Output the (X, Y) coordinate of the center of the cell containing the given text.  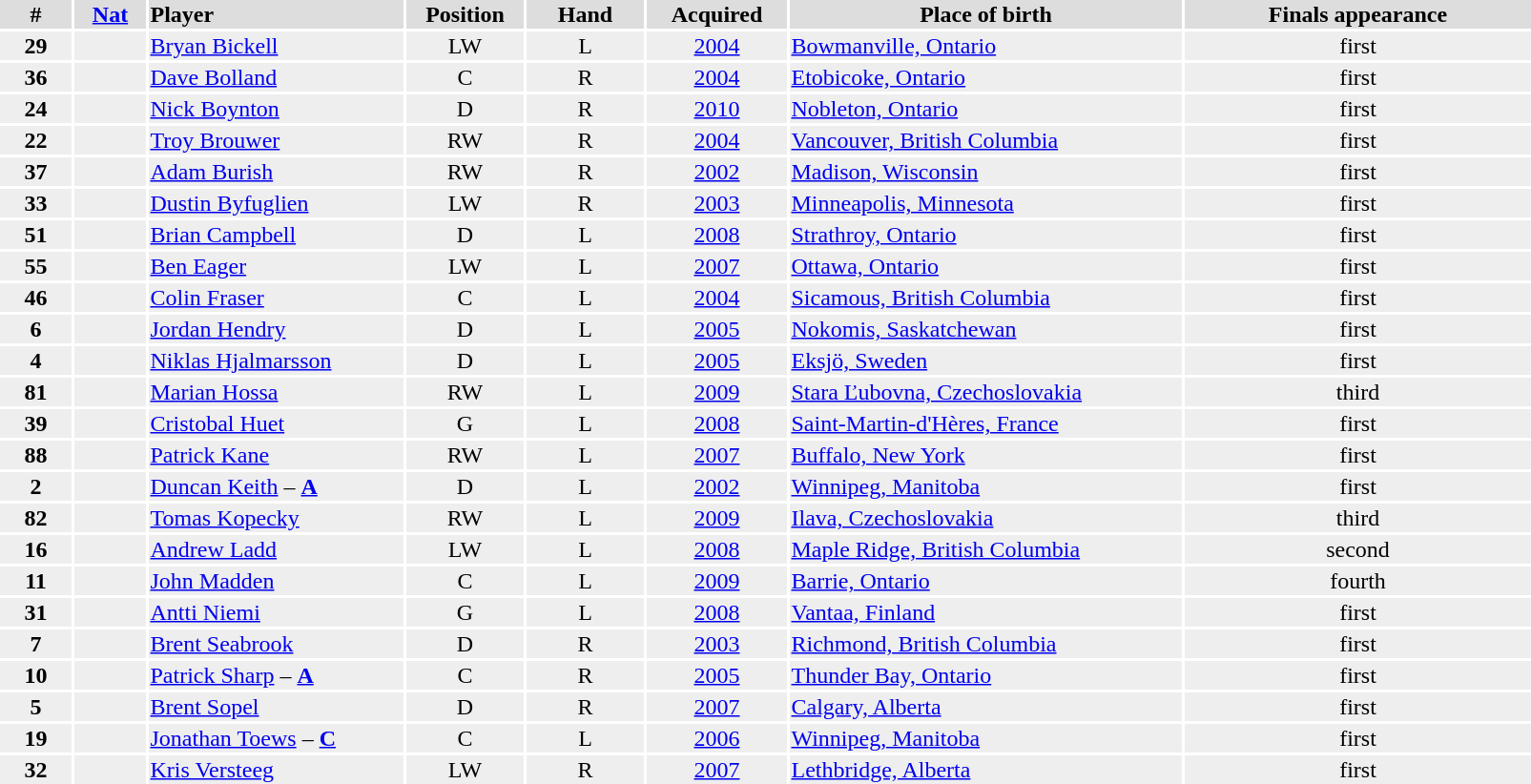
Nokomis, Saskatchewan (986, 329)
Niklas Hjalmarsson (277, 361)
Marian Hossa (277, 392)
22 (36, 140)
36 (36, 77)
Madison, Wisconsin (986, 172)
Patrick Sharp – A (277, 675)
24 (36, 109)
Nat (111, 14)
Position (466, 14)
5 (36, 707)
Maple Ridge, British Columbia (986, 549)
Vancouver, British Columbia (986, 140)
37 (36, 172)
Ben Eager (277, 266)
6 (36, 329)
Finals appearance (1358, 14)
Buffalo, New York (986, 455)
Place of birth (986, 14)
51 (36, 235)
Bryan Bickell (277, 46)
Eksjö, Sweden (986, 361)
Vantaa, Finland (986, 612)
Andrew Ladd (277, 549)
16 (36, 549)
Jordan Hendry (277, 329)
81 (36, 392)
Stara Ľubovna, Czechoslovakia (986, 392)
Strathroy, Ontario (986, 235)
Thunder Bay, Ontario (986, 675)
Sicamous, British Columbia (986, 298)
Saint-Martin-d'Hères, France (986, 423)
Kris Versteeg (277, 770)
Lethbridge, Alberta (986, 770)
Tomas Kopecky (277, 518)
10 (36, 675)
Nobleton, Ontario (986, 109)
29 (36, 46)
Patrick Kane (277, 455)
Ottawa, Ontario (986, 266)
fourth (1358, 581)
33 (36, 203)
Brian Campbell (277, 235)
Duncan Keith – A (277, 486)
Richmond, British Columbia (986, 644)
second (1358, 549)
Acquired (717, 14)
Brent Seabrook (277, 644)
46 (36, 298)
Calgary, Alberta (986, 707)
Adam Burish (277, 172)
Player (277, 14)
Minneapolis, Minnesota (986, 203)
11 (36, 581)
Barrie, Ontario (986, 581)
Brent Sopel (277, 707)
32 (36, 770)
Cristobal Huet (277, 423)
Etobicoke, Ontario (986, 77)
2006 (717, 738)
Bowmanville, Ontario (986, 46)
Antti Niemi (277, 612)
55 (36, 266)
# (36, 14)
7 (36, 644)
Dustin Byfuglien (277, 203)
88 (36, 455)
Dave Bolland (277, 77)
2 (36, 486)
31 (36, 612)
Troy Brouwer (277, 140)
Colin Fraser (277, 298)
2010 (717, 109)
John Madden (277, 581)
4 (36, 361)
82 (36, 518)
19 (36, 738)
Jonathan Toews – C (277, 738)
39 (36, 423)
Hand (586, 14)
Ilava, Czechoslovakia (986, 518)
Nick Boynton (277, 109)
